Search for the cell housing the specified text and yield its [X, Y] center coordinate. 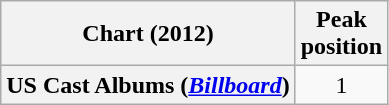
Peakposition [341, 34]
US Cast Albums (Billboard) [148, 85]
Chart (2012) [148, 34]
1 [341, 85]
